From the cell containing the given text, extract its center point as (x, y) coordinate. 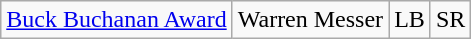
Buck Buchanan Award (116, 20)
SR (450, 20)
Warren Messer (310, 20)
LB (410, 20)
